From the cell containing the given text, extract its center point as (x, y) coordinate. 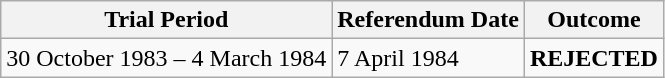
7 April 1984 (428, 58)
Outcome (594, 20)
REJECTED (594, 58)
Referendum Date (428, 20)
Trial Period (166, 20)
30 October 1983 – 4 March 1984 (166, 58)
